Detect which cell encompasses the target text, then output its (x, y) center coordinate. 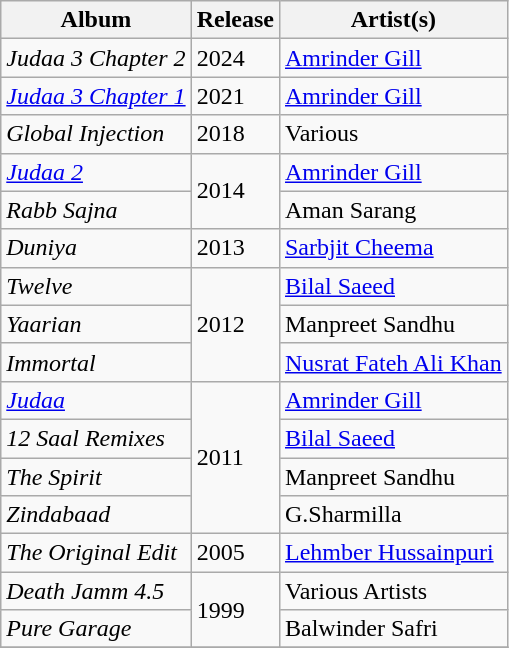
Pure Garage (96, 629)
G.Sharmilla (393, 515)
Lehmber Hussainpuri (393, 553)
1999 (235, 610)
Yaarian (96, 324)
Release (235, 20)
2013 (235, 248)
Judaa 2 (96, 172)
Global Injection (96, 134)
Balwinder Safri (393, 629)
Death Jamm 4.5 (96, 591)
2014 (235, 191)
Artist(s) (393, 20)
Judaa 3 Chapter 2 (96, 58)
Twelve (96, 286)
Various Artists (393, 591)
2021 (235, 96)
Immortal (96, 362)
Rabb Sajna (96, 210)
The Spirit (96, 477)
Various (393, 134)
2018 (235, 134)
12 Saal Remixes (96, 438)
2012 (235, 324)
2005 (235, 553)
Album (96, 20)
Duniya (96, 248)
Sarbjit Cheema (393, 248)
2011 (235, 457)
Zindabaad (96, 515)
Aman Sarang (393, 210)
2024 (235, 58)
Judaa (96, 400)
Nusrat Fateh Ali Khan (393, 362)
The Original Edit (96, 553)
Judaa 3 Chapter 1 (96, 96)
